Output the [X, Y] coordinate of the center of the cell containing the given text.  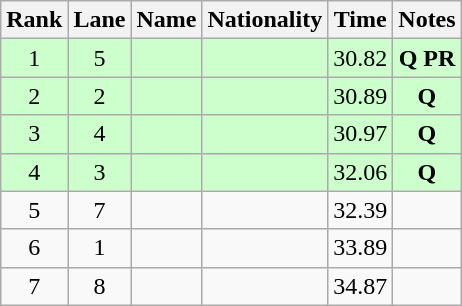
6 [34, 248]
Name [166, 20]
32.06 [360, 172]
Time [360, 20]
32.39 [360, 210]
Lane [100, 20]
30.82 [360, 58]
Nationality [265, 20]
30.97 [360, 134]
Notes [427, 20]
34.87 [360, 286]
Rank [34, 20]
Q PR [427, 58]
8 [100, 286]
33.89 [360, 248]
30.89 [360, 96]
